Identify which cell holds the provided text, then report its [X, Y] central coordinate. 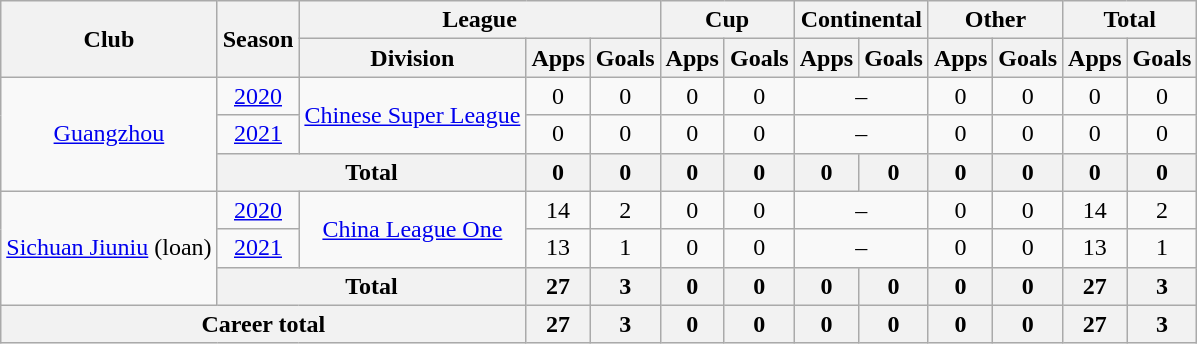
Continental [861, 20]
China League One [412, 229]
Other [995, 20]
League [480, 20]
Club [109, 39]
Sichuan Jiuniu (loan) [109, 248]
Season [258, 39]
Division [412, 58]
Career total [264, 324]
Chinese Super League [412, 115]
Cup [727, 20]
Guangzhou [109, 134]
